Scan for the cell matching the given text and deliver its [x, y] coordinate at center. 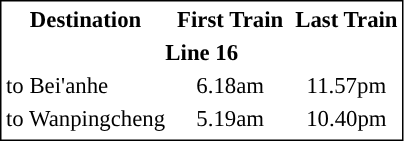
11.57pm [346, 85]
5.19am [230, 119]
Line 16 [202, 53]
Destination [85, 19]
Last Train [346, 19]
to Wanpingcheng [85, 119]
10.40pm [346, 119]
6.18am [230, 85]
to Bei'anhe [85, 85]
First Train [230, 19]
